Provide the [x, y] coordinate of the cell's center where the given text is located.  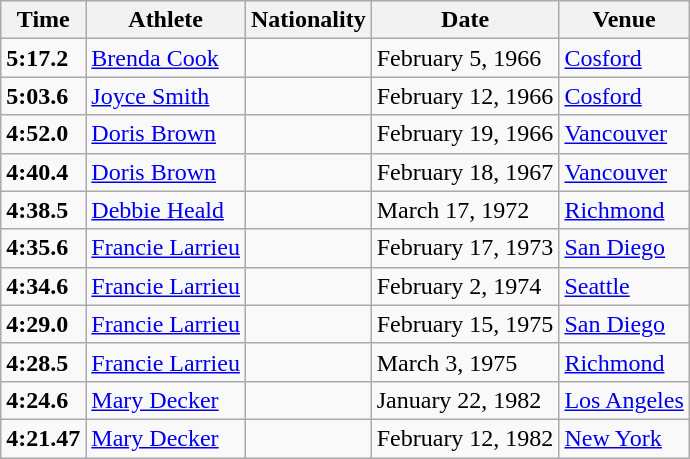
Venue [624, 20]
4:34.6 [44, 286]
Los Angeles [624, 400]
Seattle [624, 286]
4:40.4 [44, 172]
February 19, 1966 [465, 134]
Brenda Cook [166, 58]
4:35.6 [44, 248]
February 12, 1966 [465, 96]
Time [44, 20]
Date [465, 20]
February 2, 1974 [465, 286]
5:03.6 [44, 96]
February 17, 1973 [465, 248]
January 22, 1982 [465, 400]
Nationality [308, 20]
4:21.47 [44, 438]
March 3, 1975 [465, 362]
4:28.5 [44, 362]
4:24.6 [44, 400]
Athlete [166, 20]
Debbie Heald [166, 210]
4:29.0 [44, 324]
February 15, 1975 [465, 324]
4:38.5 [44, 210]
Joyce Smith [166, 96]
5:17.2 [44, 58]
March 17, 1972 [465, 210]
4:52.0 [44, 134]
February 12, 1982 [465, 438]
February 5, 1966 [465, 58]
New York [624, 438]
February 18, 1967 [465, 172]
